For the text-containing cell, return its midpoint in (X, Y) coordinate format. 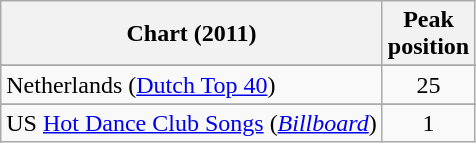
25 (428, 85)
Peakposition (428, 34)
US Hot Dance Club Songs (Billboard) (192, 123)
Netherlands (Dutch Top 40) (192, 85)
Chart (2011) (192, 34)
1 (428, 123)
